Pinpoint the cell where the given text exists, returning its (x, y) midpoint coordinate. 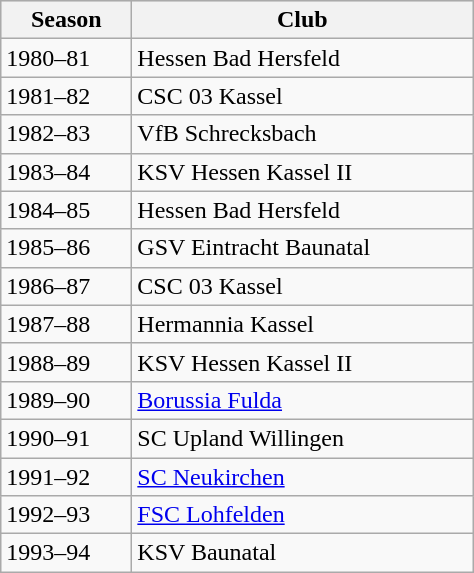
SC Upland Willingen (302, 438)
Borussia Fulda (302, 400)
FSC Lohfelden (302, 515)
1987–88 (66, 324)
Hermannia Kassel (302, 324)
VfB Schrecksbach (302, 134)
GSV Eintracht Baunatal (302, 248)
1989–90 (66, 400)
KSV Baunatal (302, 553)
1990–91 (66, 438)
1985–86 (66, 248)
SC Neukirchen (302, 477)
1982–83 (66, 134)
1981–82 (66, 96)
Season (66, 20)
Club (302, 20)
1983–84 (66, 172)
1980–81 (66, 58)
1986–87 (66, 286)
1993–94 (66, 553)
1992–93 (66, 515)
1991–92 (66, 477)
1984–85 (66, 210)
1988–89 (66, 362)
